Identify which cell holds the provided text, then report its (x, y) central coordinate. 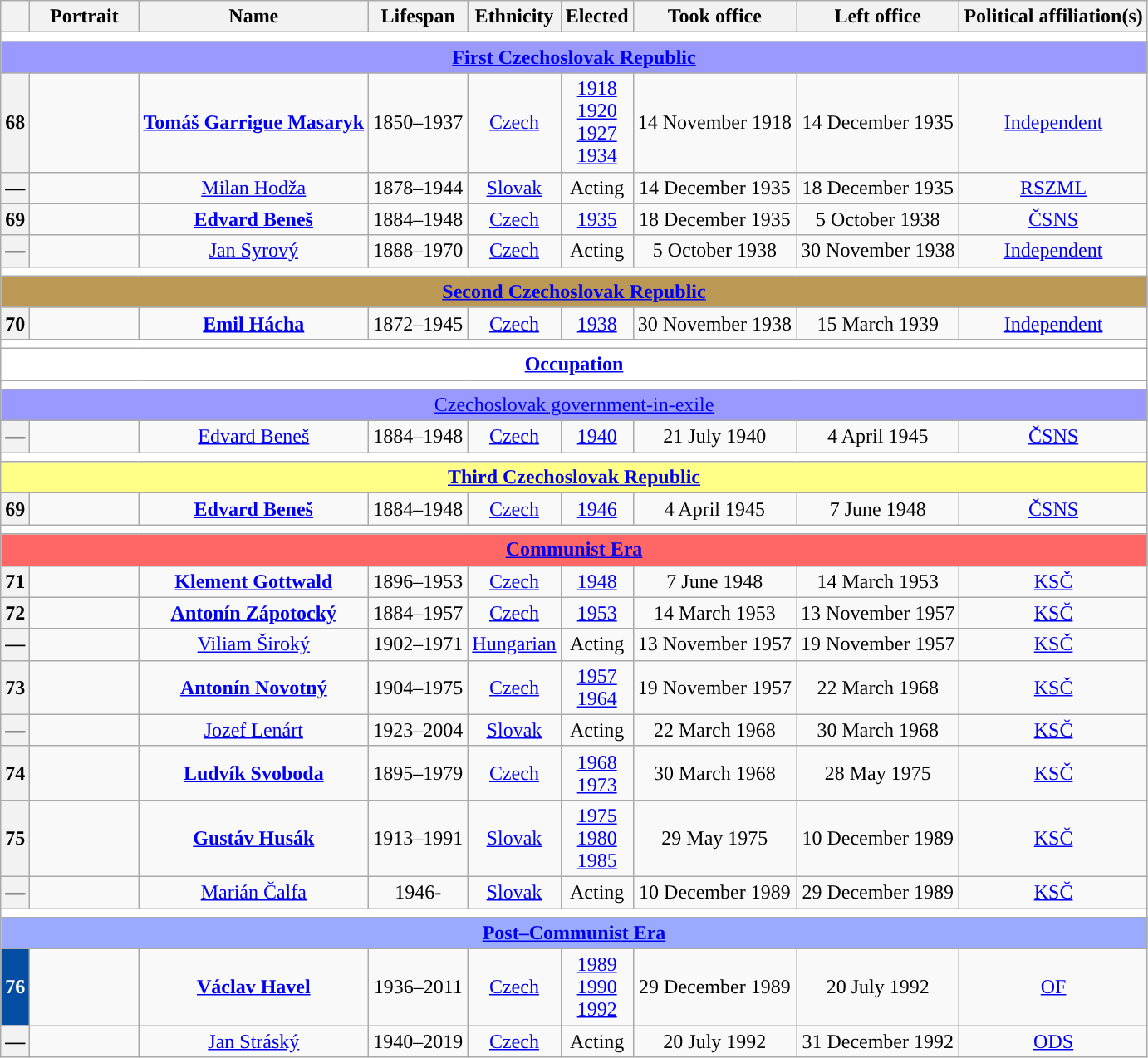
1884–1957 (419, 613)
19571964 (596, 688)
Portrait (85, 17)
Czechoslovak government-in-exile (575, 405)
1896–1953 (419, 581)
OF (1053, 987)
Václav Havel (254, 987)
Took office (714, 17)
Milan Hodža (254, 188)
Klement Gottwald (254, 581)
1918192019271934 (596, 123)
Left office (878, 17)
15 March 1939 (878, 323)
1923–2004 (419, 730)
1946 (596, 509)
75 (15, 838)
Antonín Zápotocký (254, 613)
Emil Hácha (254, 323)
31 December 1992 (878, 1041)
Ludvík Svoboda (254, 772)
Viliam Široký (254, 644)
73 (15, 688)
197519801985 (596, 838)
1953 (596, 613)
Name (254, 17)
RSZML (1053, 188)
Tomáš Garrigue Masaryk (254, 123)
29 May 1975 (714, 838)
1948 (596, 581)
1872–1945 (419, 323)
1946- (419, 892)
Lifespan (419, 17)
1913–1991 (419, 838)
72 (15, 613)
Ethnicity (514, 17)
Communist Era (575, 550)
1940–2019 (419, 1041)
1935 (596, 219)
1902–1971 (419, 644)
1904–1975 (419, 688)
70 (15, 323)
Political affiliation(s) (1053, 17)
71 (15, 581)
Jan Stráský (254, 1041)
1878–1944 (419, 188)
Jan Syrový (254, 251)
Antonín Novotný (254, 688)
14 November 1918 (714, 123)
19681973 (596, 772)
1850–1937 (419, 123)
1936–2011 (419, 987)
Second Czechoslovak Republic (575, 291)
Jozef Lenárt (254, 730)
1888–1970 (419, 251)
198919901992 (596, 987)
1895–1979 (419, 772)
28 May 1975 (878, 772)
1940 (596, 437)
ODS (1053, 1041)
74 (15, 772)
21 July 1940 (714, 437)
Marián Čalfa (254, 892)
Third Czechoslovak Republic (575, 478)
Post–Communist Era (575, 933)
Gustáv Husák (254, 838)
68 (15, 123)
76 (15, 987)
First Czechoslovak Republic (575, 57)
Hungarian (514, 644)
Elected (596, 17)
1938 (596, 323)
Occupation (575, 364)
